Locate the cell with the specified text and output its (X, Y) center coordinate. 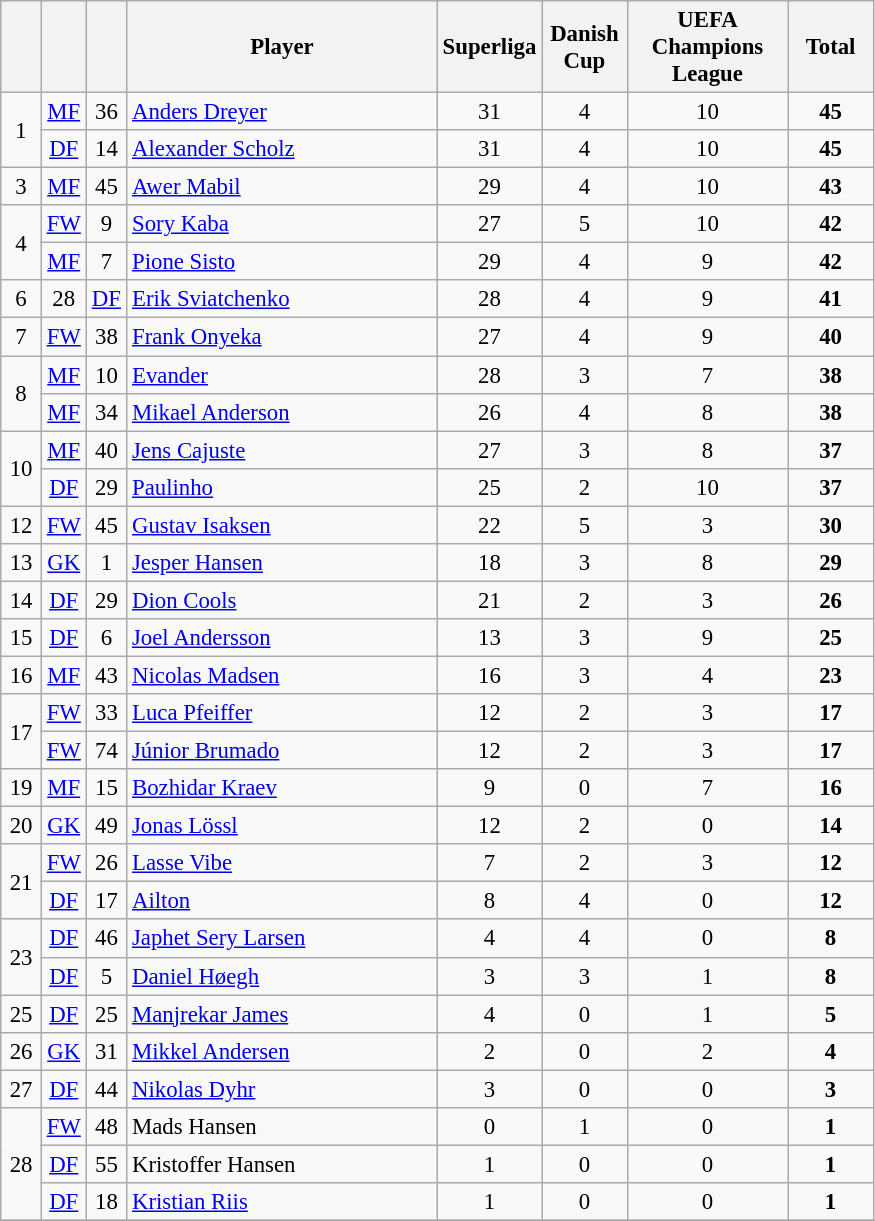
Jonas Lössl (282, 826)
36 (106, 112)
Total (831, 47)
Frank Onyeka (282, 337)
Alexander Scholz (282, 149)
Player (282, 47)
22 (489, 525)
Mikkel Andersen (282, 1051)
30 (831, 525)
19 (22, 788)
44 (106, 1089)
Dion Cools (282, 600)
Daniel Høegh (282, 976)
Kristoffer Hansen (282, 1164)
Evander (282, 375)
20 (22, 826)
Júnior Brumado (282, 751)
Sory Kaba (282, 224)
Nicolas Madsen (282, 675)
Jesper Hansen (282, 563)
Anders Dreyer (282, 112)
46 (106, 939)
Pione Sisto (282, 262)
Danish Cup (585, 47)
34 (106, 412)
Jens Cajuste (282, 450)
Mads Hansen (282, 1127)
Ailton (282, 901)
Manjrekar James (282, 1014)
Superliga (489, 47)
49 (106, 826)
33 (106, 713)
74 (106, 751)
Kristian Riis (282, 1202)
Nikolas Dyhr (282, 1089)
UEFA Champions League (708, 47)
Joel Andersson (282, 638)
Awer Mabil (282, 187)
48 (106, 1127)
41 (831, 299)
Gustav Isaksen (282, 525)
Japhet Sery Larsen (282, 939)
Luca Pfeiffer (282, 713)
Erik Sviatchenko (282, 299)
Bozhidar Kraev (282, 788)
55 (106, 1164)
Lasse Vibe (282, 863)
Mikael Anderson (282, 412)
Paulinho (282, 487)
